For the text-containing cell, return its midpoint in (X, Y) coordinate format. 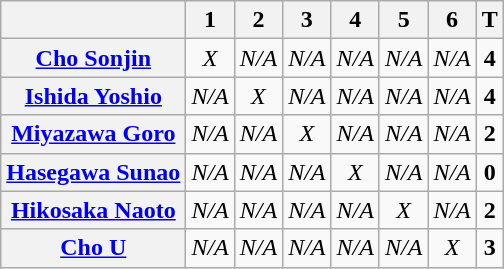
Hikosaka Naoto (94, 210)
Cho U (94, 248)
Ishida Yoshio (94, 96)
0 (490, 172)
Cho Sonjin (94, 58)
6 (452, 20)
5 (403, 20)
Miyazawa Goro (94, 134)
T (490, 20)
Hasegawa Sunao (94, 172)
1 (210, 20)
